For the text-containing cell, return its midpoint in (x, y) coordinate format. 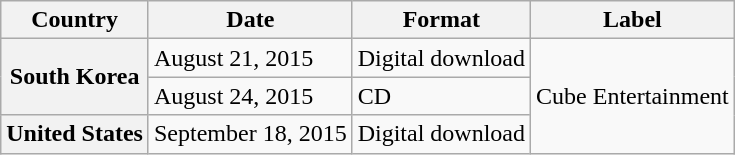
August 21, 2015 (250, 58)
South Korea (75, 77)
Cube Entertainment (633, 96)
Date (250, 20)
September 18, 2015 (250, 134)
Format (441, 20)
United States (75, 134)
August 24, 2015 (250, 96)
Country (75, 20)
CD (441, 96)
Label (633, 20)
